Find where the given text appears and provide that cell's center as (x, y) coordinate. 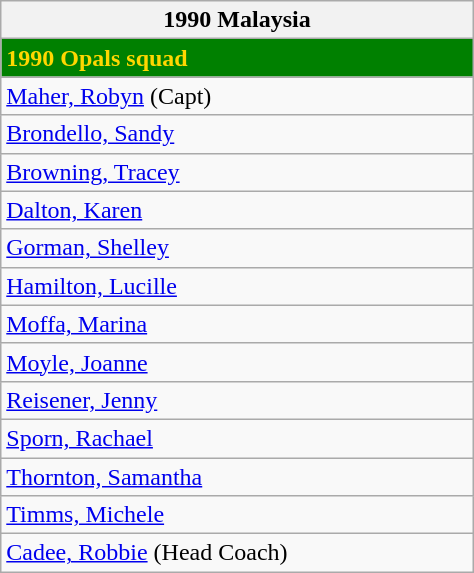
Maher, Robyn (Capt) (237, 96)
Dalton, Karen (237, 210)
Thornton, Samantha (237, 477)
Reisener, Jenny (237, 400)
Cadee, Robbie (Head Coach) (237, 553)
Brondello, Sandy (237, 134)
Hamilton, Lucille (237, 286)
Moffa, Marina (237, 324)
1990 Opals squad (237, 58)
Moyle, Joanne (237, 362)
Browning, Tracey (237, 172)
Timms, Michele (237, 515)
Sporn, Rachael (237, 438)
1990 Malaysia (237, 20)
Gorman, Shelley (237, 248)
